Scan for the cell matching the given text and deliver its (x, y) coordinate at center. 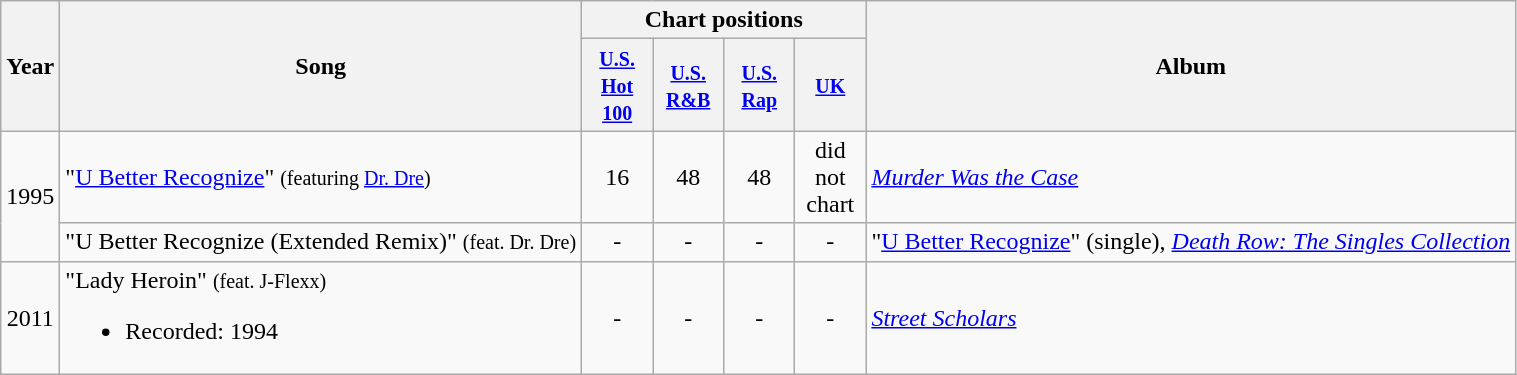
2011 (30, 318)
U.S. Rap (760, 85)
Album (1191, 66)
"U Better Recognize" (featuring Dr. Dre) (321, 177)
U.S. R&B (688, 85)
1995 (30, 196)
"U Better Recognize" (single), Death Row: The Singles Collection (1191, 242)
"U Better Recognize (Extended Remix)" (feat. Dr. Dre) (321, 242)
Song (321, 66)
did not chart (830, 177)
UK (830, 85)
Murder Was the Case (1191, 177)
U.S. Hot 100 (618, 85)
Street Scholars (1191, 318)
Year (30, 66)
"Lady Heroin" (feat. J-Flexx)Recorded: 1994 (321, 318)
Chart positions (724, 20)
16 (618, 177)
